Output the (x, y) coordinate of the center of the cell containing the given text.  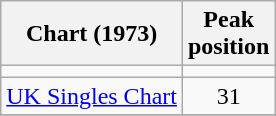
31 (228, 96)
Peakposition (228, 34)
UK Singles Chart (92, 96)
Chart (1973) (92, 34)
